Scan for the cell matching the given text and deliver its (x, y) coordinate at center. 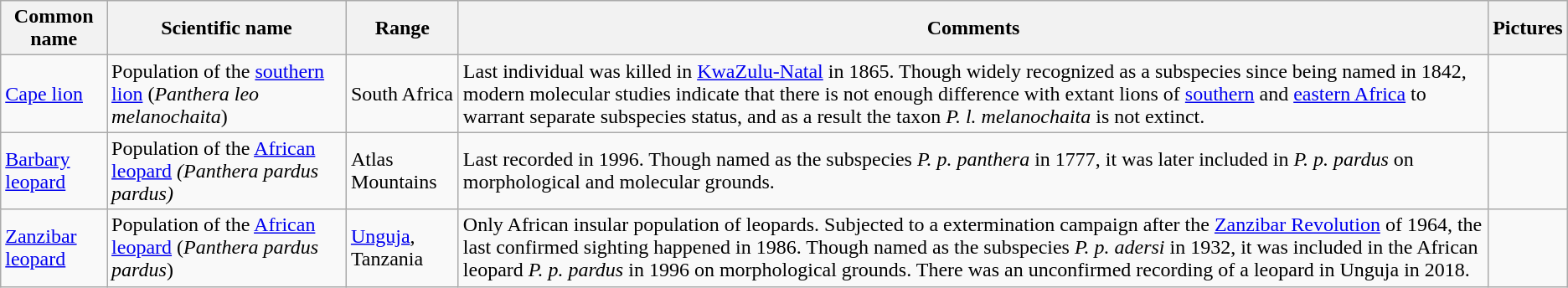
Barbary leopard (54, 171)
Scientific name (227, 28)
Common name (54, 28)
Population of the southern lion (Panthera leo melanochaita) (227, 94)
Zanzibar leopard (54, 248)
Range (402, 28)
Unguja, Tanzania (402, 248)
Cape lion (54, 94)
Pictures (1528, 28)
Comments (973, 28)
South Africa (402, 94)
Atlas Mountains (402, 171)
